Search for the cell housing the specified text and yield its (x, y) center coordinate. 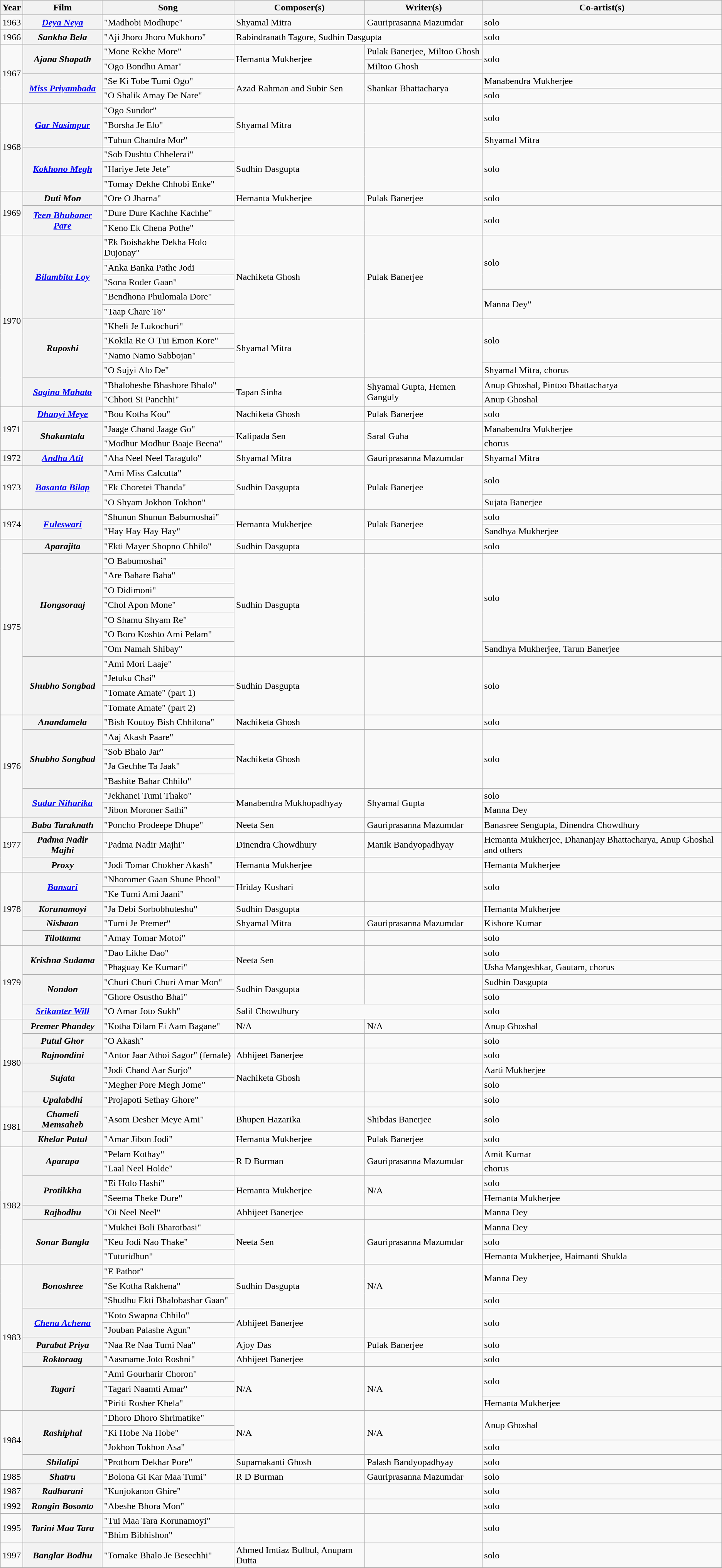
"Poncho Prodeepe Dhupe" (168, 825)
"Tomate Amate" (part 1) (168, 693)
"Aji Jhoro Jhoro Mukhoro" (168, 37)
Duti Mon (62, 199)
Chameli Memsaheb (62, 1119)
Shyamal Gupta, Hemen Ganguly (423, 392)
Usha Mangeshkar, Gautam, chorus (602, 967)
Tapan Sinha (299, 392)
1975 (12, 627)
Suparnakanti Ghosh (299, 1462)
Upalabdhi (62, 1099)
"Ghore Osustho Bhai" (168, 997)
"Bendhona Phulomala Dore" (168, 297)
Sujata (62, 1077)
"Borsha Je Elo" (168, 125)
Nondon (62, 989)
"Bish Koutoy Bish Chhilona" (168, 722)
Ruposhi (62, 348)
"Tuturidhun" (168, 1257)
"Madhobi Modhupe" (168, 22)
"Taap Chare To" (168, 311)
"Shunun Shunun Babumoshai" (168, 517)
Anandamela (62, 722)
"Mukhei Boli Bharotbasi" (168, 1227)
"Jaage Chand Jaage Go" (168, 429)
"Bhim Bibhishon" (168, 1535)
Protikkha (62, 1191)
Ajana Shapath (62, 59)
"Ami Mori Laaje" (168, 663)
"Keu Jodi Nao Thake" (168, 1242)
Sankha Bela (62, 37)
"Se Ki Tobe Tumi Ogo" (168, 81)
"Amay Tomar Motoi" (168, 938)
"Om Namah Shibay" (168, 649)
"Tomake Bhalo Je Besechhi" (168, 1555)
Teen Bhubaner Pare (62, 220)
Hemanta Mukherjee, Haimanti Shukla (602, 1257)
"Tomate Amate" (part 2) (168, 708)
Year (12, 8)
Manik Bandyopadhyay (423, 845)
"Ek Boishakhe Dekha Holo Dujonay" (168, 247)
Bonoshree (62, 1286)
1972 (12, 458)
Parabat Priya (62, 1344)
Rongin Bosonto (62, 1506)
1968 (12, 147)
"Jodi Chand Aar Surjo" (168, 1070)
Chena Achena (62, 1322)
"O Didimoni" (168, 590)
1995 (12, 1528)
Song (168, 8)
Hemanta Mukherjee, Dhananjay Bhattacharya, Anup Ghoshal and others (602, 845)
Baba Taraknath (62, 825)
"Jekhanei Tumi Thako" (168, 796)
Manna Dey" (602, 304)
Miltoo Ghosh (423, 66)
"Amar Jibon Jodi" (168, 1139)
Hriday Kushari (299, 887)
Rashiphal (62, 1433)
Film (62, 8)
"Tagari Naamti Amar" (168, 1389)
Kokhono Megh (62, 169)
"Ki Hobe Na Hobe" (168, 1433)
Deya Neya (62, 22)
"Shudhu Ekti Bhalobashar Gaan" (168, 1300)
Tilottama (62, 938)
Tarini Maa Tara (62, 1528)
Tagari (62, 1388)
"Prothom Dekhar Pore" (168, 1462)
1984 (12, 1440)
"Seema Theke Dure" (168, 1198)
"Kheli Je Lukochuri" (168, 326)
Bhupen Hazarika (299, 1119)
1981 (12, 1126)
1973 (12, 488)
"Churi Churi Churi Amar Mon" (168, 982)
"Ek Choretei Thanda" (168, 488)
"Padma Nadir Majhi" (168, 845)
"Piriti Rosher Khela" (168, 1403)
Sagina Mahato (62, 392)
Aparupa (62, 1161)
"Chhoti Si Panchhi" (168, 399)
"O Akash" (168, 1041)
1985 (12, 1477)
"Nhoromer Gaan Shune Phool" (168, 879)
"Bolona Gi Kar Maa Tumi" (168, 1477)
"Phaguay Ke Kumari" (168, 967)
Bansari (62, 887)
Fuleswari (62, 524)
1983 (12, 1338)
Srikanter Will (62, 1011)
"Dhoro Dhoro Shrimatike" (168, 1418)
Aarti Mukherjee (602, 1070)
Composer(s) (299, 8)
"Megher Pore Megh Jome" (168, 1085)
"Oi Neel Neel" (168, 1213)
Anup Ghoshal, Pintoo Bhattacharya (602, 385)
"Keno Ek Chena Pothe" (168, 228)
"Projapoti Sethay Ghore" (168, 1099)
"Asom Desher Meye Ami" (168, 1119)
"Modhur Modhur Baaje Beena" (168, 444)
Rajnondini (62, 1055)
"Sona Roder Gaan" (168, 282)
"Aaj Akash Paare" (168, 737)
"Ekti Mayer Shopno Chhilo" (168, 546)
"Namo Namo Sabbojan" (168, 355)
"Aha Neel Neel Taragulo" (168, 458)
Krishna Sudama (62, 960)
"Mone Rekhe More" (168, 52)
Khelar Putul (62, 1139)
"O Boro Koshto Ami Pelam" (168, 634)
"Abeshe Bhora Mon" (168, 1506)
"Kunjokanon Ghire" (168, 1491)
"O Babumoshai" (168, 561)
"Ami Miss Calcutta" (168, 473)
"O Sujyi Alo De" (168, 370)
Kishore Kumar (602, 924)
1979 (12, 982)
"Dao Likhe Dao" (168, 953)
1971 (12, 429)
Dinendra Chowdhury (299, 845)
"Chol Apon Mone" (168, 605)
Salil Chowdhury (358, 1011)
"Tumi Je Premer" (168, 924)
Palash Bandyopadhyay (423, 1462)
Sandhya Mukherjee, Tarun Banerjee (602, 649)
Rabindranath Tagore, Sudhin Dasgupta (358, 37)
"Tuhun Chandra Mor" (168, 140)
"Ami Gourharir Choron" (168, 1374)
"Bou Kotha Kou" (168, 414)
Ahmed Imtiaz Bulbul, Anupam Dutta (299, 1555)
1982 (12, 1205)
"Ogo Bondhu Amar" (168, 66)
Manabendra Mukhopadhyay (299, 803)
Shilalipi (62, 1462)
"O Shamu Shyam Re" (168, 619)
1992 (12, 1506)
Sujata Banerjee (602, 502)
Padma Nadir Majhi (62, 845)
"Sob Dushtu Chhelerai" (168, 154)
Pulak Banerjee, Miltoo Ghosh (423, 52)
1997 (12, 1555)
1978 (12, 908)
"Kotha Dilam Ei Aam Bagane" (168, 1026)
Shyamal Gupta (423, 803)
Aparajita (62, 546)
"Dure Dure Kachhe Kachhe" (168, 213)
Shakuntala (62, 436)
"Ke Tumi Ami Jaani" (168, 894)
Amit Kumar (602, 1154)
"O Shalik Amay De Nare" (168, 96)
Shibdas Banerjee (423, 1119)
Sudur Niharika (62, 803)
"Antor Jaar Athoi Sagor" (female) (168, 1055)
Co-artist(s) (602, 8)
Gar Nasimpur (62, 125)
Nishaan (62, 924)
"O Amar Joto Sukh" (168, 1011)
"Jetuku Chai" (168, 678)
Saral Guha (423, 436)
Premer Phandey (62, 1026)
"Koto Swapna Chhilo" (168, 1315)
"Ja Debi Sorbobhuteshu" (168, 908)
"Jibon Moroner Sathi" (168, 810)
Miss Priyambada (62, 88)
"Naa Re Naa Tumi Naa" (168, 1344)
Shyamal Mitra, chorus (602, 370)
"Laal Neel Holde" (168, 1169)
"Jouban Palashe Agun" (168, 1330)
Korunamoyi (62, 908)
Azad Rahman and Subir Sen (299, 88)
1976 (12, 766)
Andha Atit (62, 458)
Banasree Sengupta, Dinendra Chowdhury (602, 825)
"Ogo Sundor" (168, 110)
1967 (12, 74)
Basanta Bilap (62, 488)
1980 (12, 1063)
"Bhalobeshe Bhashore Bhalo" (168, 385)
"Tomay Dekhe Chhobi Enke" (168, 184)
"E Pathor" (168, 1271)
"Ei Holo Hashi" (168, 1183)
Bilambita Loy (62, 277)
"Jodi Tomar Chokher Akash" (168, 865)
1970 (12, 321)
Writer(s) (423, 8)
"Se Kotha Rakhena" (168, 1286)
Ajoy Das (299, 1344)
1963 (12, 22)
Roktoraag (62, 1359)
"Pelam Kothay" (168, 1154)
"O Shyam Jokhon Tokhon" (168, 502)
Hongsoraaj (62, 605)
Sonar Bangla (62, 1242)
1969 (12, 213)
Dhanyi Meye (62, 414)
1977 (12, 845)
Rajbodhu (62, 1213)
Kalipada Sen (299, 436)
Radharani (62, 1491)
"Tui Maa Tara Korunamoyi" (168, 1521)
"Are Bahare Baha" (168, 575)
"Hariye Jete Jete" (168, 169)
"Jokhon Tokhon Asa" (168, 1447)
Shatru (62, 1477)
"Sob Bhalo Jar" (168, 752)
Proxy (62, 865)
1987 (12, 1491)
1966 (12, 37)
Shankar Bhattacharya (423, 88)
Banglar Bodhu (62, 1555)
"Kokila Re O Tui Emon Kore" (168, 341)
"Hay Hay Hay Hay" (168, 532)
Putul Ghor (62, 1041)
1974 (12, 524)
"Anka Banka Pathe Jodi (168, 268)
"Ja Gechhe Ta Jaak" (168, 766)
Sandhya Mukherjee (602, 532)
"Ore O Jharna" (168, 199)
"Bashite Bahar Chhilo" (168, 781)
"Aasmame Joto Roshni" (168, 1359)
